Determine the [x, y] coordinate at the center of the cell enclosing the given text.  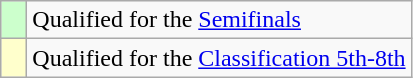
Qualified for the Semifinals [219, 20]
Qualified for the Classification 5th-8th [219, 58]
